Identify which cell holds the provided text, then report its [X, Y] central coordinate. 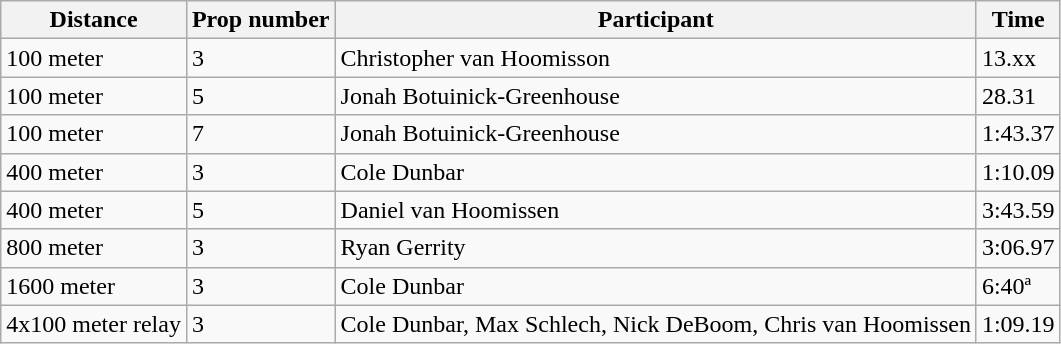
1:43.37 [1018, 134]
Prop number [260, 20]
13.xx [1018, 58]
6:40ª [1018, 286]
800 meter [94, 248]
4x100 meter relay [94, 324]
28.31 [1018, 96]
Daniel van Hoomissen [656, 210]
1600 meter [94, 286]
3:43.59 [1018, 210]
Ryan Gerrity [656, 248]
Cole Dunbar, Max Schlech, Nick DeBoom, Chris van Hoomissen [656, 324]
Distance [94, 20]
Participant [656, 20]
Christopher van Hoomisson [656, 58]
3:06.97 [1018, 248]
Time [1018, 20]
1:09.19 [1018, 324]
1:10.09 [1018, 172]
7 [260, 134]
